Locate the cell with the specified text and output its [x, y] center coordinate. 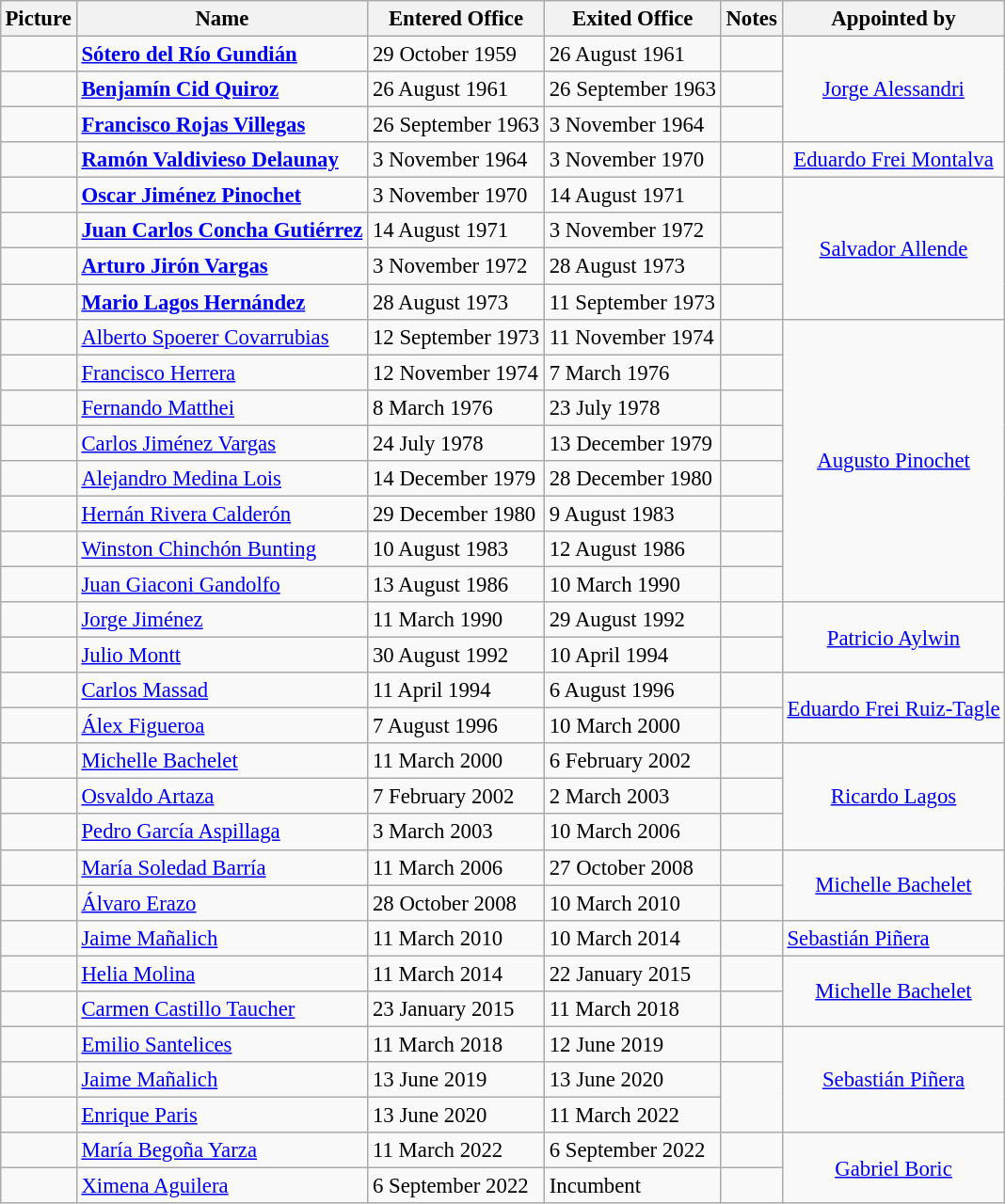
Emilio Santelices [222, 1044]
Picture [38, 19]
12 June 2019 [632, 1044]
11 November 1974 [632, 337]
30 August 1992 [456, 656]
Ximena Aguilera [222, 1186]
6 February 2002 [632, 761]
Jorge Alessandri [894, 90]
12 August 1986 [632, 549]
9 August 1983 [632, 514]
23 July 1978 [632, 407]
Patricio Aylwin [894, 638]
Sótero del Río Gundián [222, 55]
Notes [751, 19]
María Begoña Yarza [222, 1150]
10 March 2014 [632, 938]
28 December 1980 [632, 479]
Name [222, 19]
Carmen Castillo Taucher [222, 1009]
11 March 2014 [456, 974]
Arturo Jirón Vargas [222, 266]
Winston Chinchón Bunting [222, 549]
10 March 1990 [632, 584]
Eduardo Frei Montalva [894, 160]
10 March 2006 [632, 832]
11 March 1990 [456, 620]
Eduardo Frei Ruiz-Tagle [894, 707]
27 October 2008 [632, 867]
12 September 1973 [456, 337]
Alejandro Medina Lois [222, 479]
Osvaldo Artaza [222, 797]
7 March 1976 [632, 372]
11 April 1994 [456, 690]
14 December 1979 [456, 479]
28 October 2008 [456, 903]
Benjamín Cid Quiroz [222, 89]
6 August 1996 [632, 690]
Álvaro Erazo [222, 903]
29 October 1959 [456, 55]
Salvador Allende [894, 248]
Pedro García Aspillaga [222, 832]
29 December 1980 [456, 514]
11 March 2006 [456, 867]
10 March 2000 [632, 726]
Ricardo Lagos [894, 796]
Jorge Jiménez [222, 620]
3 March 2003 [456, 832]
Carlos Massad [222, 690]
11 March 2010 [456, 938]
10 August 1983 [456, 549]
Hernán Rivera Calderón [222, 514]
23 January 2015 [456, 1009]
Oscar Jiménez Pinochet [222, 196]
2 March 2003 [632, 797]
Álex Figueroa [222, 726]
Julio Montt [222, 656]
10 March 2010 [632, 903]
29 August 1992 [632, 620]
Juan Carlos Concha Gutiérrez [222, 230]
Ramón Valdivieso Delaunay [222, 160]
Francisco Rojas Villegas [222, 125]
Appointed by [894, 19]
12 November 1974 [456, 372]
7 August 1996 [456, 726]
Helia Molina [222, 974]
24 July 1978 [456, 443]
10 April 1994 [632, 656]
11 March 2000 [456, 761]
13 June 2019 [456, 1080]
8 March 1976 [456, 407]
7 February 2002 [456, 797]
Incumbent [632, 1186]
Carlos Jiménez Vargas [222, 443]
22 January 2015 [632, 974]
13 December 1979 [632, 443]
Fernando Matthei [222, 407]
Augusto Pinochet [894, 461]
Mario Lagos Hernández [222, 302]
Exited Office [632, 19]
Gabriel Boric [894, 1168]
Alberto Spoerer Covarrubias [222, 337]
Francisco Herrera [222, 372]
13 August 1986 [456, 584]
Entered Office [456, 19]
María Soledad Barría [222, 867]
Enrique Paris [222, 1115]
Juan Giaconi Gandolfo [222, 584]
11 September 1973 [632, 302]
